Provide the [X, Y] coordinate of the cell's center where the given text is located.  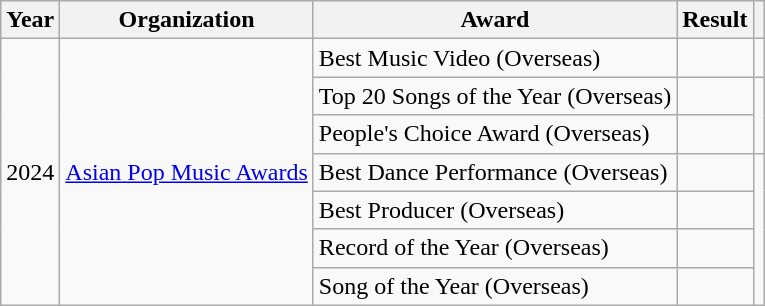
People's Choice Award (Overseas) [494, 134]
Result [715, 20]
Best Dance Performance (Overseas) [494, 172]
Award [494, 20]
Record of the Year (Overseas) [494, 248]
2024 [30, 172]
Asian Pop Music Awards [187, 172]
Best Producer (Overseas) [494, 210]
Year [30, 20]
Best Music Video (Overseas) [494, 58]
Organization [187, 20]
Top 20 Songs of the Year (Overseas) [494, 96]
Song of the Year (Overseas) [494, 286]
